Provide the (X, Y) coordinate of the cell's center where the given text is located.  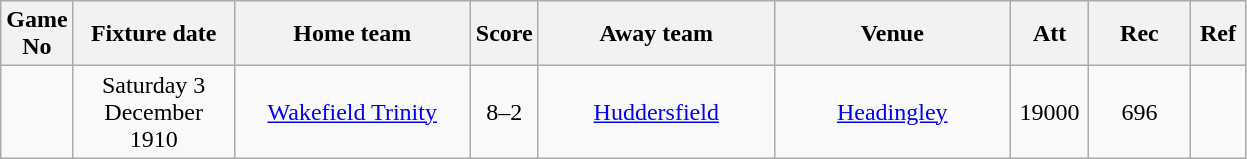
Wakefield Trinity (352, 112)
Att (1050, 34)
Rec (1140, 34)
Venue (892, 34)
19000 (1050, 112)
Score (504, 34)
Ref (1218, 34)
Game No (37, 34)
Headingley (892, 112)
Away team (656, 34)
696 (1140, 112)
Saturday 3 December 1910 (154, 112)
8–2 (504, 112)
Home team (352, 34)
Huddersfield (656, 112)
Fixture date (154, 34)
